Find where the given text appears and provide that cell's center as (x, y) coordinate. 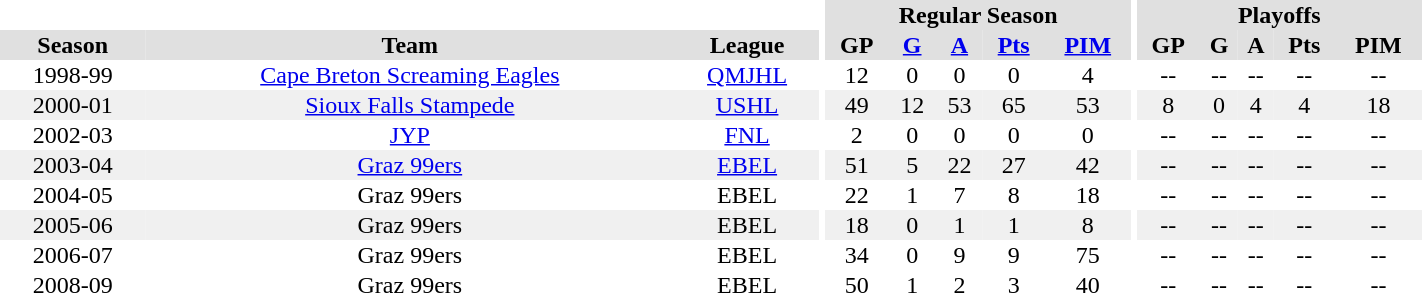
34 (857, 255)
50 (857, 285)
2004-05 (72, 195)
Playoffs (1279, 15)
USHL (746, 105)
Regular Season (978, 15)
2003-04 (72, 165)
65 (1014, 105)
1998-99 (72, 75)
51 (857, 165)
2000-01 (72, 105)
49 (857, 105)
5 (912, 165)
Season (72, 45)
QMJHL (746, 75)
7 (960, 195)
Cape Breton Screaming Eagles (410, 75)
2005-06 (72, 225)
League (746, 45)
2006-07 (72, 255)
3 (1014, 285)
42 (1088, 165)
27 (1014, 165)
75 (1088, 255)
40 (1088, 285)
Team (410, 45)
JYP (410, 135)
FNL (746, 135)
2002-03 (72, 135)
2008-09 (72, 285)
Sioux Falls Stampede (410, 105)
